Identify which cell holds the provided text, then report its [x, y] central coordinate. 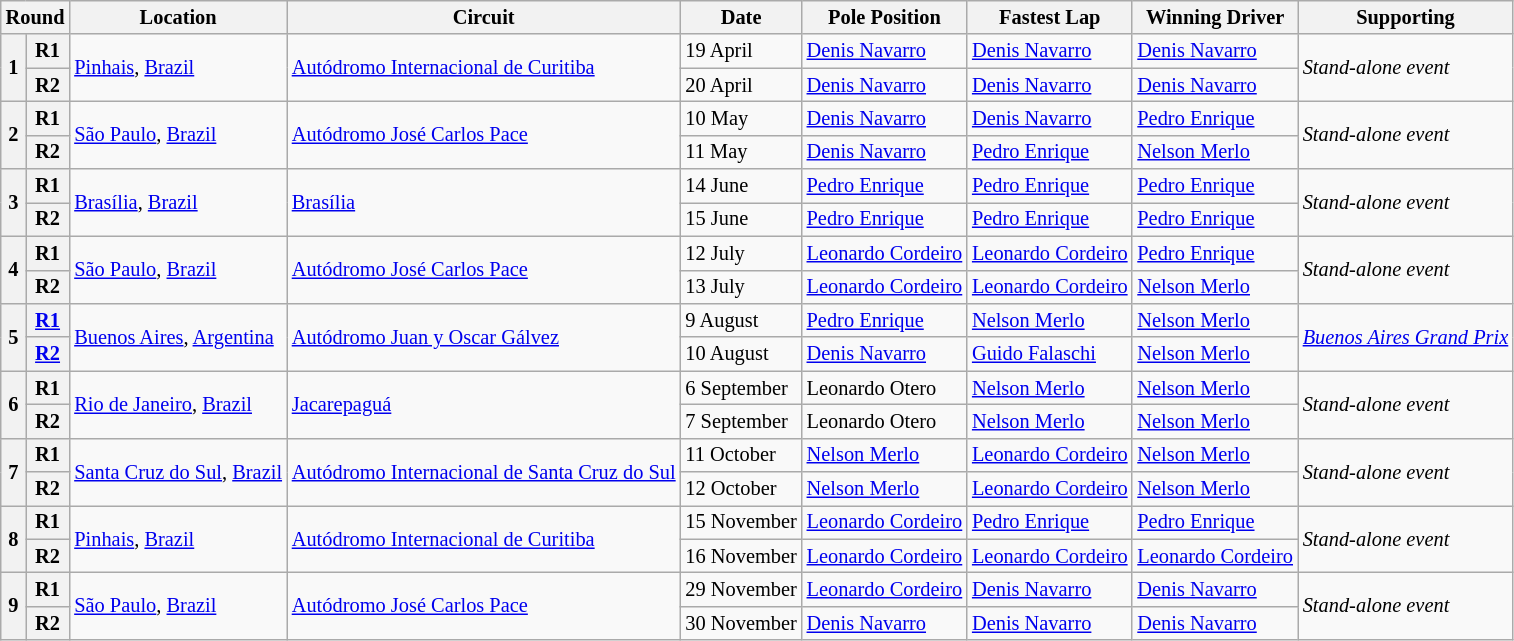
10 May [740, 118]
20 April [740, 85]
Circuit [484, 17]
Brasília [484, 202]
12 July [740, 253]
8 [14, 538]
15 November [740, 522]
Buenos Aires, Argentina [178, 336]
9 [14, 606]
15 June [740, 219]
30 November [740, 623]
Guido Falaschi [1050, 354]
12 October [740, 489]
Fastest Lap [1050, 17]
6 [14, 404]
Winning Driver [1214, 17]
7 [14, 472]
Brasília, Brazil [178, 202]
19 April [740, 51]
10 August [740, 354]
Round [36, 17]
2 [14, 134]
11 October [740, 455]
16 November [740, 556]
29 November [740, 589]
1 [14, 68]
Santa Cruz do Sul, Brazil [178, 472]
3 [14, 202]
Location [178, 17]
13 July [740, 287]
9 August [740, 320]
Autódromo Internacional de Santa Cruz do Sul [484, 472]
6 September [740, 388]
Supporting [1406, 17]
Autódromo Juan y Oscar Gálvez [484, 336]
4 [14, 270]
Buenos Aires Grand Prix [1406, 336]
7 September [740, 421]
Jacarepaguá [484, 404]
Pole Position [884, 17]
Rio de Janeiro, Brazil [178, 404]
5 [14, 336]
Date [740, 17]
14 June [740, 186]
11 May [740, 152]
